Scan for the cell matching the given text and deliver its (X, Y) coordinate at center. 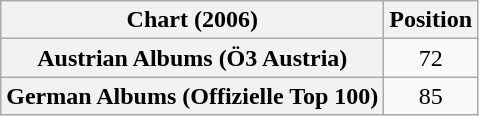
Chart (2006) (192, 20)
German Albums (Offizielle Top 100) (192, 96)
72 (431, 58)
Position (431, 20)
Austrian Albums (Ö3 Austria) (192, 58)
85 (431, 96)
